Return the [x, y] coordinate for the center point of the cell that contains the specified text.  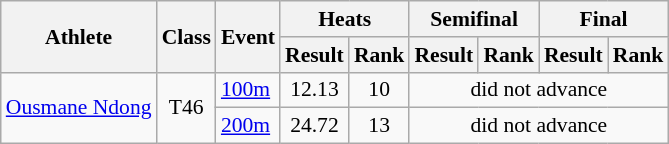
Heats [344, 19]
T46 [186, 108]
Semifinal [474, 19]
Ousmane Ndong [79, 108]
12.13 [314, 90]
Final [604, 19]
200m [248, 126]
13 [380, 126]
Athlete [79, 36]
Event [248, 36]
10 [380, 90]
24.72 [314, 126]
Class [186, 36]
100m [248, 90]
